Search for the cell housing the specified text and yield its (x, y) center coordinate. 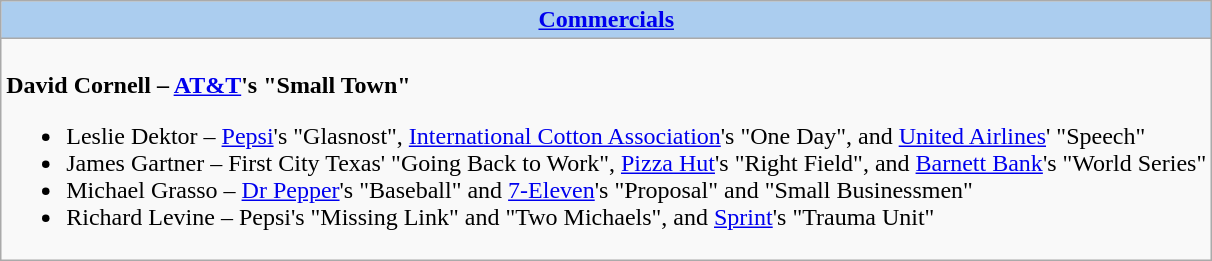
Commercials (606, 20)
